Scan for the cell matching the given text and deliver its [x, y] coordinate at center. 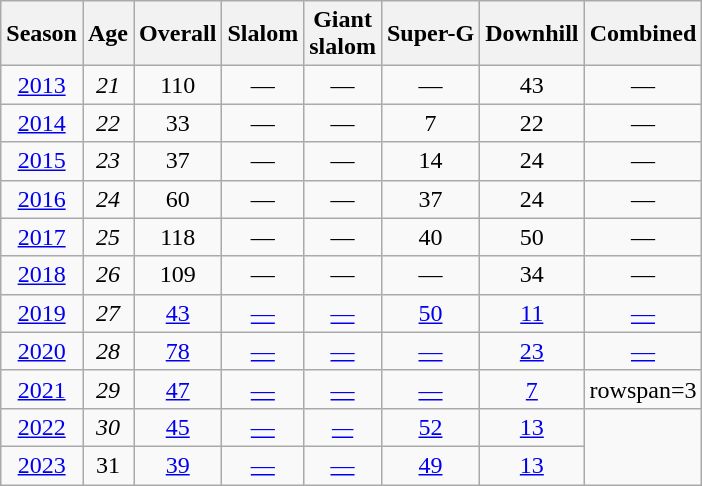
2014 [42, 123]
Age [108, 34]
29 [108, 389]
rowspan=3 [643, 389]
2020 [42, 351]
109 [178, 275]
2023 [42, 465]
2022 [42, 427]
25 [108, 237]
52 [430, 427]
11 [532, 313]
34 [532, 275]
14 [430, 161]
2018 [42, 275]
28 [108, 351]
2013 [42, 85]
60 [178, 199]
2015 [42, 161]
31 [108, 465]
39 [178, 465]
Giantslalom [343, 34]
2016 [42, 199]
2019 [42, 313]
40 [430, 237]
78 [178, 351]
2021 [42, 389]
Season [42, 34]
2017 [42, 237]
Combined [643, 34]
45 [178, 427]
118 [178, 237]
110 [178, 85]
49 [430, 465]
Downhill [532, 34]
27 [108, 313]
30 [108, 427]
Super-G [430, 34]
21 [108, 85]
33 [178, 123]
47 [178, 389]
Slalom [263, 34]
Overall [178, 34]
26 [108, 275]
